Find where the given text appears and provide that cell's center as [x, y] coordinate. 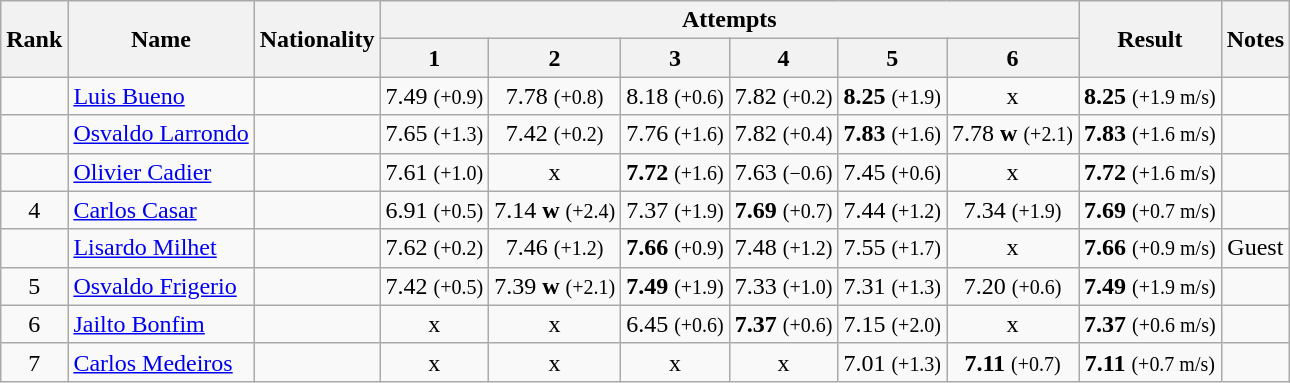
7.55 (+1.7) [892, 248]
7.49 (+0.9) [434, 96]
7.49 (+1.9) [676, 286]
7.42 (+0.2) [555, 134]
7.46 (+1.2) [555, 248]
3 [676, 58]
7.78 w (+2.1) [1013, 134]
7.69 (+0.7 m/s) [1150, 210]
Nationality [317, 39]
7.42 (+0.5) [434, 286]
7.63 (−0.6) [784, 172]
7.82 (+0.2) [784, 96]
7.31 (+1.3) [892, 286]
7.66 (+0.9 m/s) [1150, 248]
Notes [1255, 39]
7.61 (+1.0) [434, 172]
Carlos Medeiros [161, 362]
7.11 (+0.7) [1013, 362]
Lisardo Milhet [161, 248]
8.25 (+1.9) [892, 96]
7.14 w (+2.4) [555, 210]
7.69 (+0.7) [784, 210]
7.37 (+0.6) [784, 324]
7.20 (+0.6) [1013, 286]
Jailto Bonfim [161, 324]
7.34 (+1.9) [1013, 210]
7.76 (+1.6) [676, 134]
7.78 (+0.8) [555, 96]
7.33 (+1.0) [784, 286]
7.72 (+1.6 m/s) [1150, 172]
8.25 (+1.9 m/s) [1150, 96]
7.48 (+1.2) [784, 248]
7.83 (+1.6) [892, 134]
7.49 (+1.9 m/s) [1150, 286]
2 [555, 58]
Carlos Casar [161, 210]
Luis Bueno [161, 96]
7.01 (+1.3) [892, 362]
7.44 (+1.2) [892, 210]
7.37 (+0.6 m/s) [1150, 324]
Olivier Cadier [161, 172]
7.39 w (+2.1) [555, 286]
7.45 (+0.6) [892, 172]
7.37 (+1.9) [676, 210]
7.83 (+1.6 m/s) [1150, 134]
7.82 (+0.4) [784, 134]
Osvaldo Larrondo [161, 134]
7.72 (+1.6) [676, 172]
6.45 (+0.6) [676, 324]
7.62 (+0.2) [434, 248]
Name [161, 39]
Attempts [730, 20]
1 [434, 58]
8.18 (+0.6) [676, 96]
Osvaldo Frigerio [161, 286]
Guest [1255, 248]
7.66 (+0.9) [676, 248]
Rank [34, 39]
7.65 (+1.3) [434, 134]
7.11 (+0.7 m/s) [1150, 362]
Result [1150, 39]
7.15 (+2.0) [892, 324]
7 [34, 362]
6.91 (+0.5) [434, 210]
